From the cell containing the given text, extract its center point as [X, Y] coordinate. 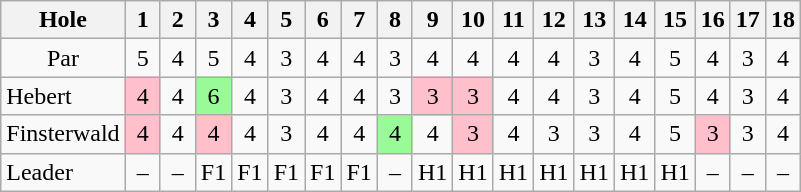
Finsterwald [63, 134]
12 [554, 20]
8 [394, 20]
2 [178, 20]
7 [359, 20]
10 [473, 20]
Hole [63, 20]
13 [594, 20]
Leader [63, 172]
Par [63, 58]
11 [513, 20]
16 [712, 20]
9 [432, 20]
18 [782, 20]
1 [142, 20]
17 [748, 20]
14 [634, 20]
Hebert [63, 96]
15 [675, 20]
